Find where the given text appears and provide that cell's center as (x, y) coordinate. 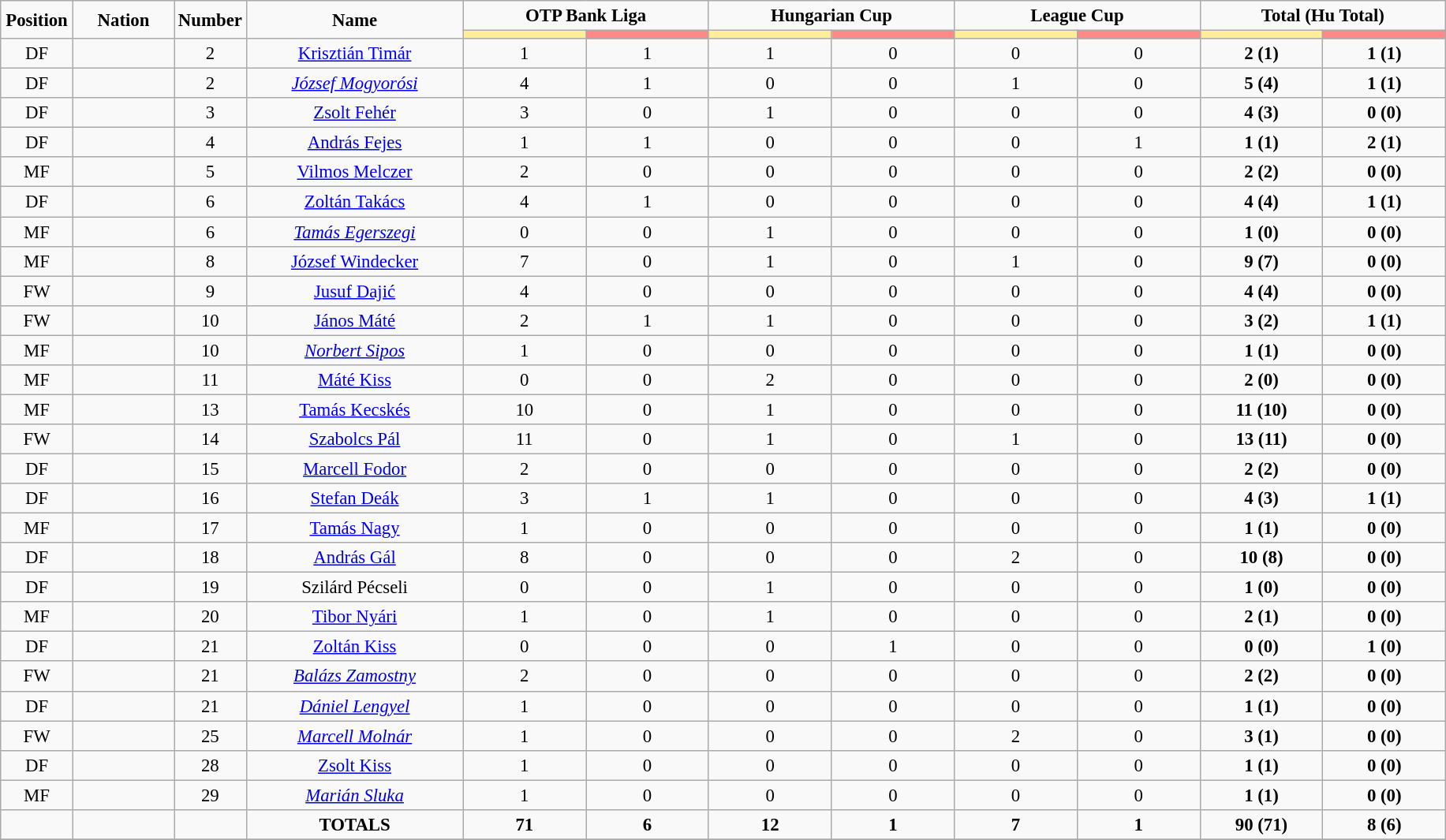
Marcell Molnár (355, 736)
5 (4) (1261, 84)
18 (211, 558)
Jusuf Dajić (355, 291)
András Fejes (355, 143)
OTP Bank Liga (585, 16)
Tamás Nagy (355, 528)
3 (2) (1261, 320)
13 (211, 409)
Krisztián Timár (355, 54)
Zoltán Kiss (355, 647)
Position (37, 20)
Tamás Kecskés (355, 409)
Zoltán Takács (355, 202)
19 (211, 588)
Norbert Sipos (355, 350)
Marcell Fodor (355, 469)
17 (211, 528)
Balázs Zamostny (355, 677)
29 (211, 795)
25 (211, 736)
Szabolcs Pál (355, 439)
Zsolt Kiss (355, 765)
András Gál (355, 558)
Nation (123, 20)
Zsolt Fehér (355, 113)
János Máté (355, 320)
Tamás Egerszegi (355, 232)
Total (Hu Total) (1323, 16)
Stefan Deák (355, 498)
Dániel Lengyel (355, 706)
71 (525, 825)
90 (71) (1261, 825)
Máté Kiss (355, 380)
16 (211, 498)
11 (10) (1261, 409)
Tibor Nyári (355, 617)
Vilmos Melczer (355, 173)
2 (0) (1261, 380)
3 (1) (1261, 736)
József Windecker (355, 261)
20 (211, 617)
10 (8) (1261, 558)
8 (6) (1384, 825)
15 (211, 469)
Hungarian Cup (831, 16)
12 (770, 825)
5 (211, 173)
28 (211, 765)
9 (211, 291)
Szilárd Pécseli (355, 588)
József Mogyorósi (355, 84)
9 (7) (1261, 261)
Number (211, 20)
TOTALS (355, 825)
Marián Sluka (355, 795)
League Cup (1078, 16)
Name (355, 20)
13 (11) (1261, 439)
14 (211, 439)
